Find where the given text appears and provide that cell's center as [X, Y] coordinate. 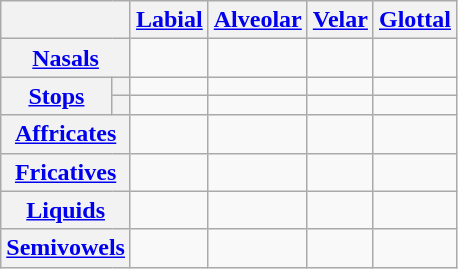
Velar [340, 20]
Glottal [414, 20]
Semivowels [66, 248]
Alveolar [258, 20]
Stops [56, 96]
Nasals [66, 58]
Fricatives [66, 172]
Labial [169, 20]
Affricates [66, 134]
Liquids [66, 210]
